For the text-containing cell, return its midpoint in [X, Y] coordinate format. 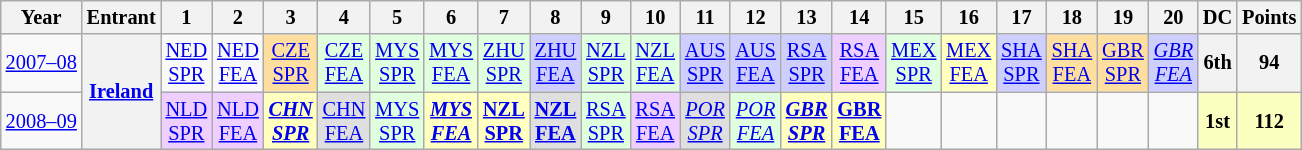
CHNFEA [344, 121]
10 [656, 17]
19 [1123, 17]
2007–08 [42, 63]
PORSPR [705, 121]
NLDFEA [238, 121]
12 [755, 17]
Entrant [122, 17]
8 [556, 17]
NEDSPR [187, 63]
Year [42, 17]
CHNSPR [291, 121]
20 [1174, 17]
Points [1269, 17]
DC [1218, 17]
4 [344, 17]
2008–09 [42, 121]
SHAFEA [1072, 63]
6 [451, 17]
2 [238, 17]
9 [606, 17]
MEXFEA [968, 63]
18 [1072, 17]
AUSSPR [705, 63]
PORFEA [755, 121]
CZEFEA [344, 63]
13 [807, 17]
ZHUFEA [556, 63]
ZHUSPR [504, 63]
94 [1269, 63]
11 [705, 17]
14 [859, 17]
1st [1218, 121]
7 [504, 17]
3 [291, 17]
MEXSPR [914, 63]
5 [397, 17]
16 [968, 17]
AUSFEA [755, 63]
15 [914, 17]
NLDSPR [187, 121]
17 [1021, 17]
6th [1218, 63]
CZESPR [291, 63]
112 [1269, 121]
Ireland [122, 92]
1 [187, 17]
SHASPR [1021, 63]
NEDFEA [238, 63]
